Provide the [X, Y] coordinate of the cell's center where the given text is located.  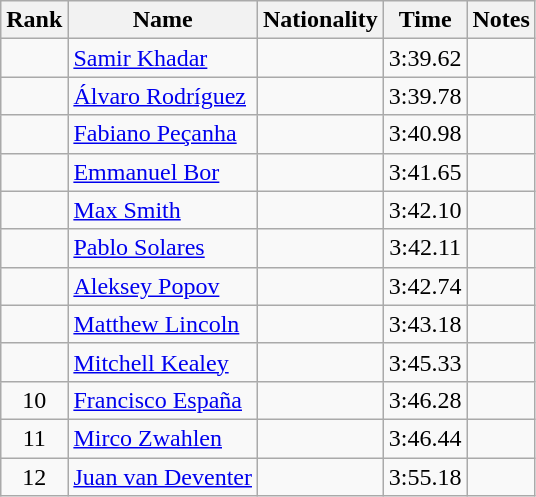
Notes [501, 20]
3:40.98 [425, 134]
Name [163, 20]
3:55.18 [425, 477]
Emmanuel Bor [163, 172]
12 [34, 477]
3:45.33 [425, 362]
3:39.78 [425, 96]
Pablo Solares [163, 248]
3:42.11 [425, 248]
3:46.28 [425, 400]
Francisco España [163, 400]
Rank [34, 20]
3:42.74 [425, 286]
Álvaro Rodríguez [163, 96]
Samir Khadar [163, 58]
Max Smith [163, 210]
3:42.10 [425, 210]
11 [34, 438]
Mitchell Kealey [163, 362]
3:46.44 [425, 438]
Fabiano Peçanha [163, 134]
Aleksey Popov [163, 286]
3:43.18 [425, 324]
3:41.65 [425, 172]
Mirco Zwahlen [163, 438]
Juan van Deventer [163, 477]
Nationality [321, 20]
3:39.62 [425, 58]
10 [34, 400]
Matthew Lincoln [163, 324]
Time [425, 20]
